Capture the cell that displays the provided text and extract its (x, y) central coordinate. 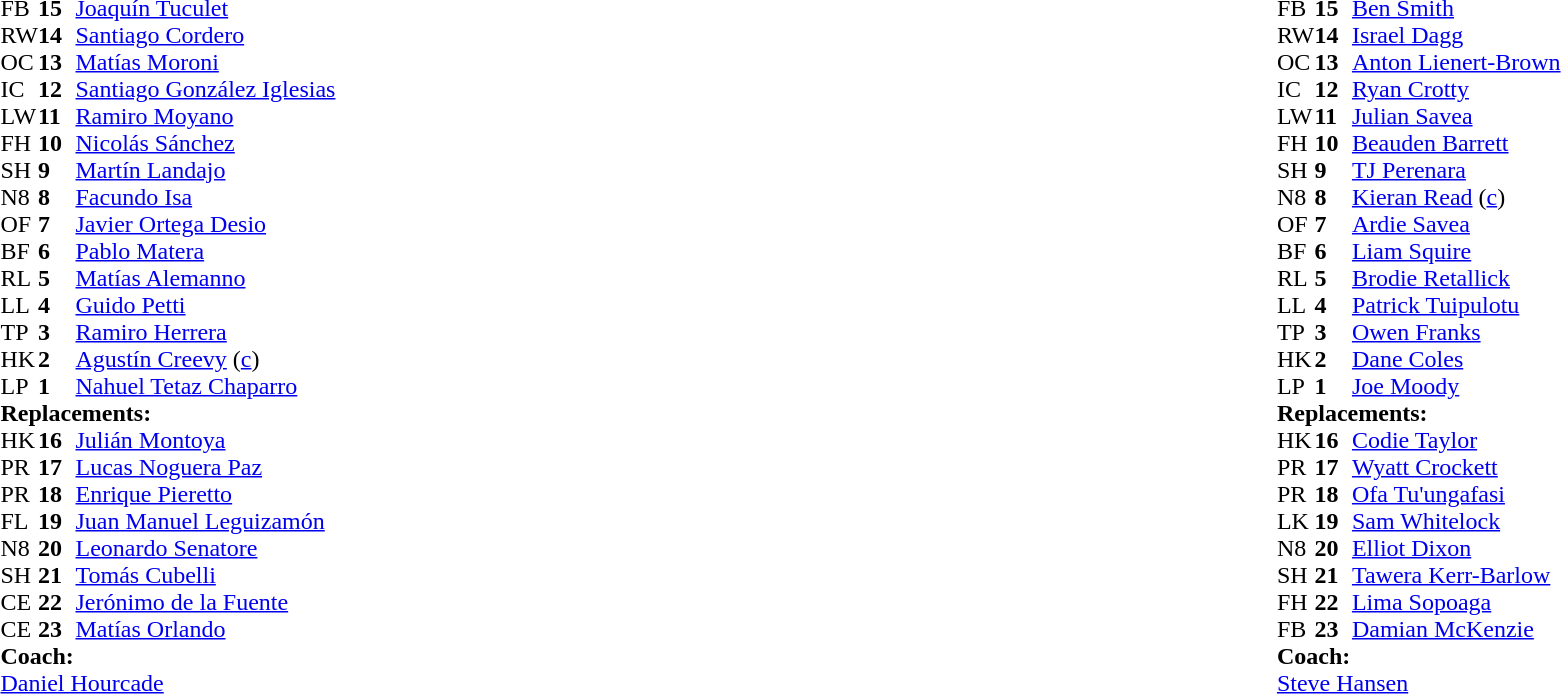
Ramiro Moyano (206, 116)
Brodie Retallick (1456, 278)
Patrick Tuipulotu (1456, 306)
Santiago González Iglesias (206, 90)
Lucas Noguera Paz (206, 468)
Owen Franks (1456, 332)
Liam Squire (1456, 252)
FL (19, 522)
Dane Coles (1456, 360)
Beauden Barrett (1456, 144)
Julián Montoya (206, 440)
Agustín Creevy (c) (206, 360)
Jerónimo de la Fuente (206, 602)
Guido Petti (206, 306)
Ramiro Herrera (206, 332)
Matías Moroni (206, 62)
Kieran Read (c) (1456, 198)
Lima Sopoaga (1456, 602)
Matías Alemanno (206, 278)
Codie Taylor (1456, 440)
Matías Orlando (206, 630)
Nicolás Sánchez (206, 144)
Ardie Savea (1456, 224)
Leonardo Senatore (206, 548)
Elliot Dixon (1456, 548)
Julian Savea (1456, 116)
Nahuel Tetaz Chaparro (206, 386)
Santiago Cordero (206, 36)
Ofa Tu'ungafasi (1456, 494)
Joe Moody (1456, 386)
Israel Dagg (1456, 36)
FB (1296, 630)
Martín Landajo (206, 170)
Wyatt Crockett (1456, 468)
LK (1296, 522)
Anton Lienert-Brown (1456, 62)
Damian McKenzie (1456, 630)
Facundo Isa (206, 198)
Enrique Pieretto (206, 494)
Sam Whitelock (1456, 522)
Pablo Matera (206, 252)
Ryan Crotty (1456, 90)
Javier Ortega Desio (206, 224)
TJ Perenara (1456, 170)
Tomás Cubelli (206, 576)
Tawera Kerr-Barlow (1456, 576)
Juan Manuel Leguizamón (206, 522)
